Determine the [x, y] coordinate at the center of the cell enclosing the given text.  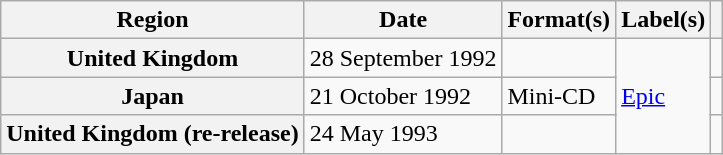
28 September 1992 [403, 58]
Format(s) [559, 20]
Label(s) [664, 20]
21 October 1992 [403, 96]
Epic [664, 96]
Region [152, 20]
Japan [152, 96]
United Kingdom (re-release) [152, 134]
Date [403, 20]
Mini-CD [559, 96]
24 May 1993 [403, 134]
United Kingdom [152, 58]
